Extract the (x, y) coordinate from the center of the cell holding the provided text.  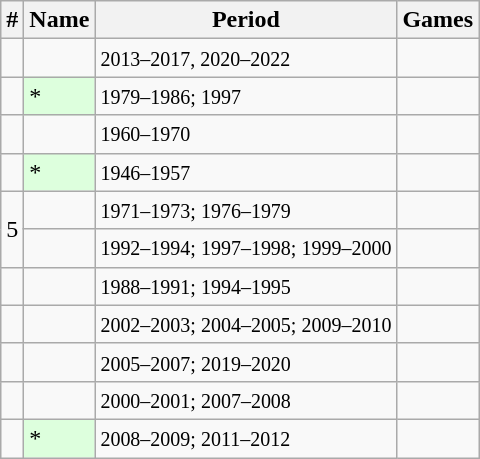
1946–1957 (246, 172)
2005–2007; 2019–2020 (246, 362)
1979–1986; 1997 (246, 96)
# (12, 20)
1988–1991; 1994–1995 (246, 286)
2002–2003; 2004–2005; 2009–2010 (246, 324)
2013–2017, 2020–2022 (246, 58)
5 (12, 229)
Period (246, 20)
1971–1973; 1976–1979 (246, 210)
Name (60, 20)
2000–2001; 2007–2008 (246, 400)
1992–1994; 1997–1998; 1999–2000 (246, 248)
Games (438, 20)
2008–2009; 2011–2012 (246, 438)
1960–1970 (246, 134)
